Output the [X, Y] coordinate of the center of the cell containing the given text.  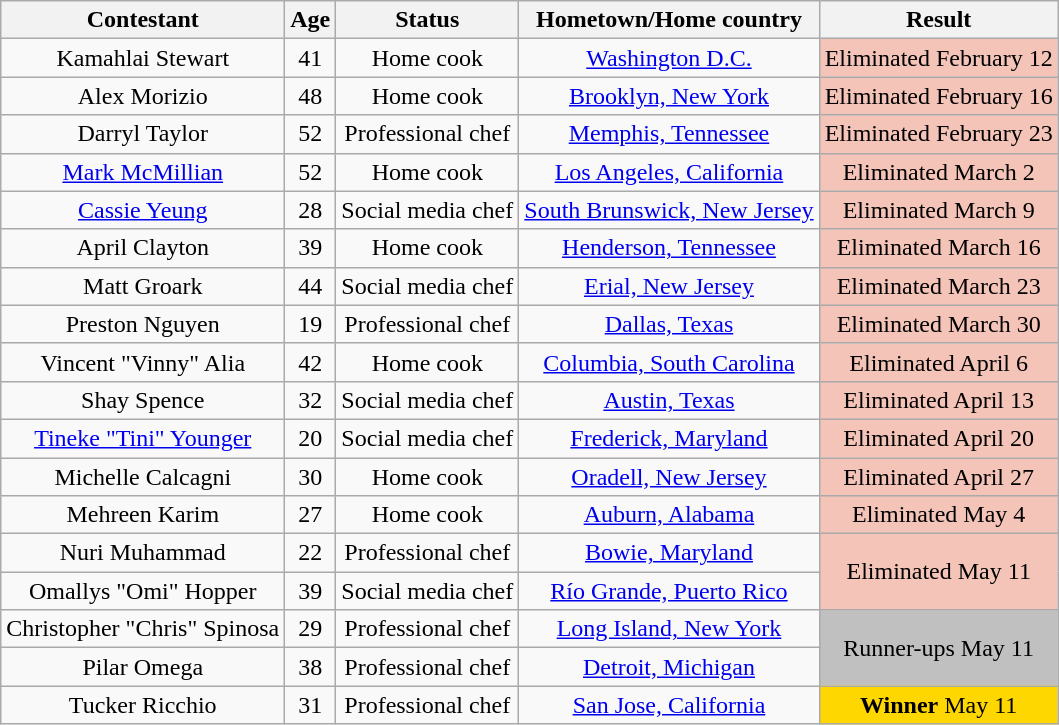
Cassie Yeung [143, 210]
Eliminated April 20 [938, 438]
38 [310, 667]
Winner May 11 [938, 705]
27 [310, 515]
44 [310, 286]
Eliminated April 13 [938, 400]
Alex Morizio [143, 96]
Bowie, Maryland [669, 553]
Eliminated March 30 [938, 324]
Washington D.C. [669, 58]
Austin, Texas [669, 400]
Darryl Taylor [143, 134]
Result [938, 20]
Río Grande, Puerto Rico [669, 591]
Henderson, Tennessee [669, 248]
Runner-ups May 11 [938, 648]
30 [310, 477]
Brooklyn, New York [669, 96]
Pilar Omega [143, 667]
South Brunswick, New Jersey [669, 210]
Age [310, 20]
Eliminated March 9 [938, 210]
Christopher "Chris" Spinosa [143, 629]
Tineke "Tini" Younger [143, 438]
Dallas, Texas [669, 324]
Michelle Calcagni [143, 477]
41 [310, 58]
Status [428, 20]
20 [310, 438]
Long Island, New York [669, 629]
Hometown/Home country [669, 20]
Eliminated March 23 [938, 286]
Mehreen Karim [143, 515]
Eliminated February 23 [938, 134]
Memphis, Tennessee [669, 134]
29 [310, 629]
Eliminated May 11 [938, 572]
San Jose, California [669, 705]
Tucker Ricchio [143, 705]
Contestant [143, 20]
Eliminated March 16 [938, 248]
Matt Groark [143, 286]
Preston Nguyen [143, 324]
Erial, New Jersey [669, 286]
22 [310, 553]
28 [310, 210]
Omallys "Omi" Hopper [143, 591]
Oradell, New Jersey [669, 477]
48 [310, 96]
Eliminated April 6 [938, 362]
Columbia, South Carolina [669, 362]
Vincent "Vinny" Alia [143, 362]
Eliminated February 16 [938, 96]
42 [310, 362]
19 [310, 324]
Mark McMillian [143, 172]
Auburn, Alabama [669, 515]
Eliminated May 4 [938, 515]
31 [310, 705]
Nuri Muhammad [143, 553]
Detroit, Michigan [669, 667]
Shay Spence [143, 400]
Frederick, Maryland [669, 438]
April Clayton [143, 248]
Eliminated April 27 [938, 477]
Kamahlai Stewart [143, 58]
32 [310, 400]
Eliminated March 2 [938, 172]
Eliminated February 12 [938, 58]
Los Angeles, California [669, 172]
